Capture the cell that displays the provided text and extract its [x, y] central coordinate. 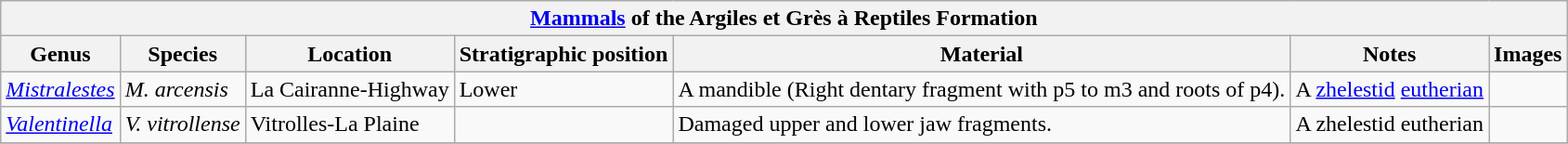
A mandible (Right dentary fragment with p5 to m3 and roots of p4). [982, 89]
Notes [1390, 54]
Valentinella [60, 124]
Images [1528, 54]
Lower [564, 89]
Location [349, 54]
Material [982, 54]
Species [182, 54]
Vitrolles-La Plaine [349, 124]
Genus [60, 54]
V. vitrollense [182, 124]
Mistralestes [60, 89]
M. arcensis [182, 89]
Damaged upper and lower jaw fragments. [982, 124]
Stratigraphic position [564, 54]
La Cairanne-Highway [349, 89]
Mammals of the Argiles et Grès à Reptiles Formation [784, 19]
